Pinpoint the cell where the given text exists, returning its [x, y] midpoint coordinate. 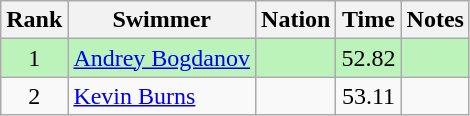
Rank [34, 20]
52.82 [368, 58]
2 [34, 96]
1 [34, 58]
Andrey Bogdanov [162, 58]
53.11 [368, 96]
Notes [435, 20]
Kevin Burns [162, 96]
Time [368, 20]
Nation [296, 20]
Swimmer [162, 20]
